From the cell containing the given text, extract its center point as [X, Y] coordinate. 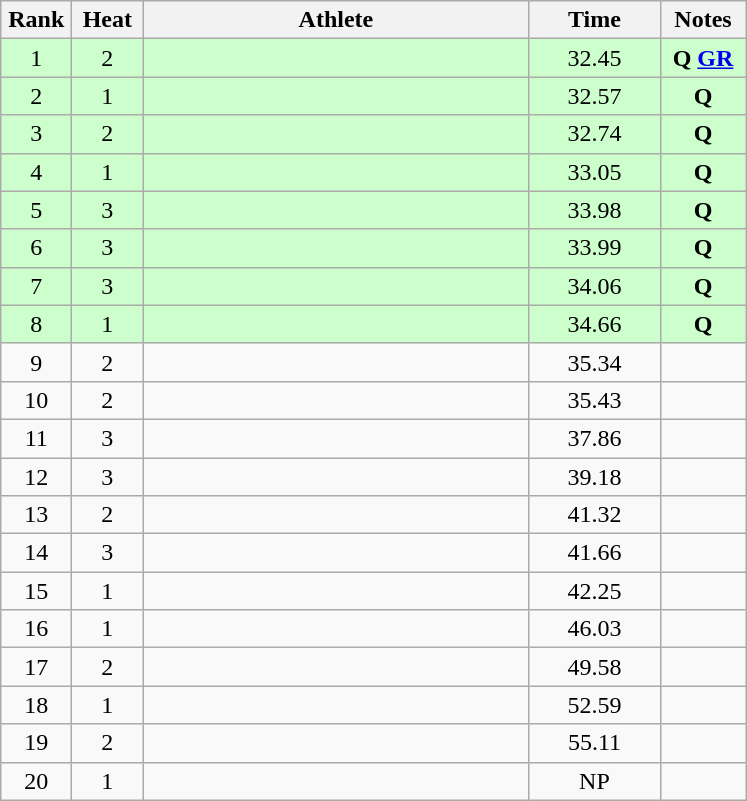
Rank [36, 20]
41.32 [594, 515]
4 [36, 172]
9 [36, 362]
42.25 [594, 591]
39.18 [594, 477]
Q GR [703, 58]
55.11 [594, 743]
34.06 [594, 286]
32.45 [594, 58]
33.99 [594, 248]
11 [36, 438]
49.58 [594, 667]
6 [36, 248]
NP [594, 781]
12 [36, 477]
17 [36, 667]
14 [36, 553]
32.57 [594, 96]
16 [36, 629]
7 [36, 286]
32.74 [594, 134]
Heat [108, 20]
52.59 [594, 705]
10 [36, 400]
46.03 [594, 629]
35.43 [594, 400]
20 [36, 781]
8 [36, 324]
15 [36, 591]
33.98 [594, 210]
5 [36, 210]
13 [36, 515]
Time [594, 20]
Notes [703, 20]
18 [36, 705]
41.66 [594, 553]
34.66 [594, 324]
19 [36, 743]
Athlete [336, 20]
33.05 [594, 172]
35.34 [594, 362]
37.86 [594, 438]
